Determine the [X, Y] coordinate at the center of the cell enclosing the given text.  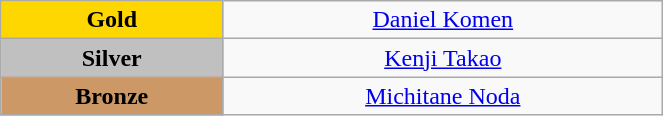
Gold [112, 20]
Kenji Takao [443, 58]
Daniel Komen [443, 20]
Michitane Noda [443, 96]
Silver [112, 58]
Bronze [112, 96]
